Output the (X, Y) coordinate of the center of the cell containing the given text.  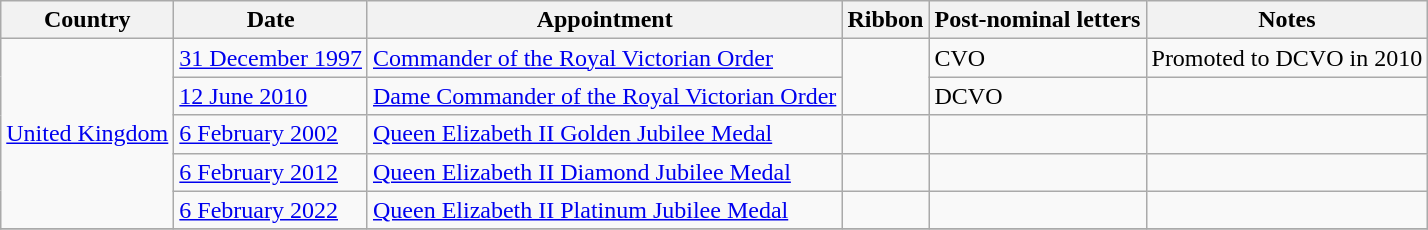
Promoted to DCVO in 2010 (1287, 58)
Ribbon (886, 20)
31 December 1997 (271, 58)
Appointment (604, 20)
United Kingdom (88, 134)
Queen Elizabeth II Golden Jubilee Medal (604, 134)
Date (271, 20)
DCVO (1038, 96)
6 February 2012 (271, 172)
12 June 2010 (271, 96)
Queen Elizabeth II Platinum Jubilee Medal (604, 210)
6 February 2022 (271, 210)
Country (88, 20)
6 February 2002 (271, 134)
Queen Elizabeth II Diamond Jubilee Medal (604, 172)
CVO (1038, 58)
Notes (1287, 20)
Dame Commander of the Royal Victorian Order (604, 96)
Post-nominal letters (1038, 20)
Commander of the Royal Victorian Order (604, 58)
